From the cell containing the given text, extract its center point as [X, Y] coordinate. 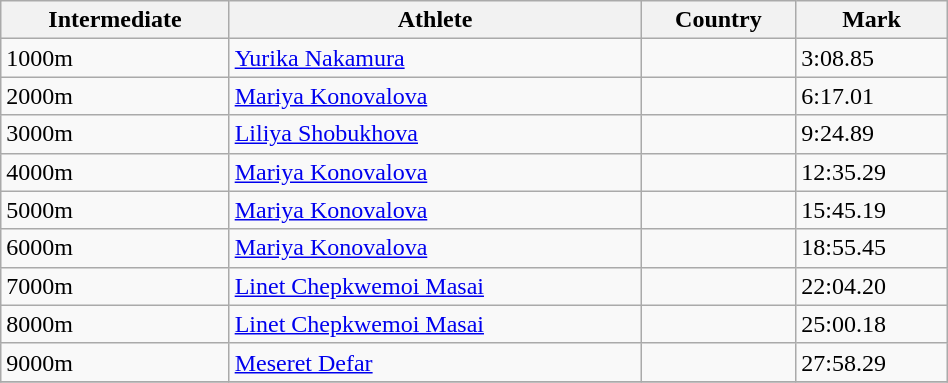
4000m [115, 172]
22:04.20 [872, 286]
Mark [872, 20]
5000m [115, 210]
6000m [115, 248]
6:17.01 [872, 96]
9000m [115, 362]
12:35.29 [872, 172]
Meseret Defar [435, 362]
7000m [115, 286]
Intermediate [115, 20]
8000m [115, 324]
1000m [115, 58]
Country [718, 20]
Yurika Nakamura [435, 58]
25:00.18 [872, 324]
2000m [115, 96]
Liliya Shobukhova [435, 134]
9:24.89 [872, 134]
15:45.19 [872, 210]
3000m [115, 134]
18:55.45 [872, 248]
Athlete [435, 20]
3:08.85 [872, 58]
27:58.29 [872, 362]
